Scan for the cell matching the given text and deliver its [X, Y] coordinate at center. 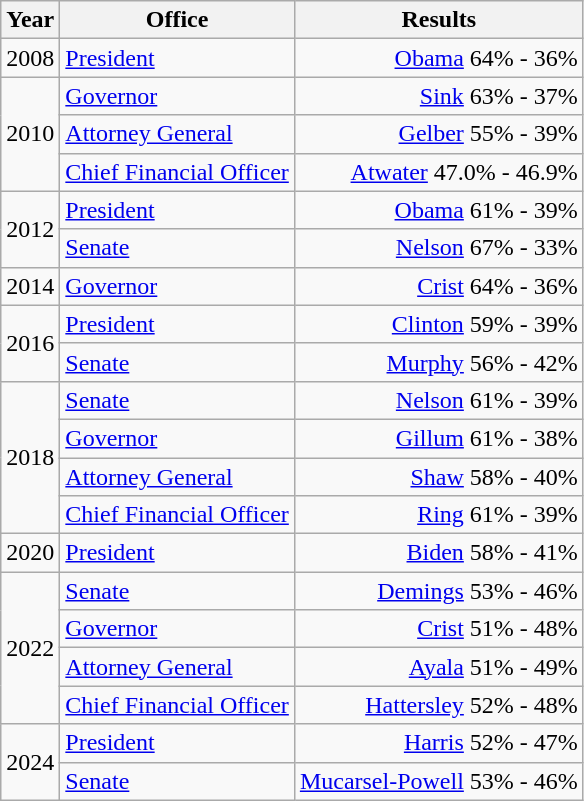
Obama 64% - 36% [438, 58]
2018 [30, 457]
Murphy 56% - 42% [438, 362]
Sink 63% - 37% [438, 96]
Crist 51% - 48% [438, 629]
Demings 53% - 46% [438, 591]
2024 [30, 762]
Hattersley 52% - 48% [438, 705]
2012 [30, 229]
2008 [30, 58]
Harris 52% - 47% [438, 743]
Year [30, 20]
Ayala 51% - 49% [438, 667]
Shaw 58% - 40% [438, 477]
Biden 58% - 41% [438, 553]
Gelber 55% - 39% [438, 134]
Nelson 61% - 39% [438, 400]
2010 [30, 134]
Office [178, 20]
Mucarsel-Powell 53% - 46% [438, 781]
Atwater 47.0% - 46.9% [438, 172]
Crist 64% - 36% [438, 286]
2022 [30, 648]
Ring 61% - 39% [438, 515]
Clinton 59% - 39% [438, 324]
Obama 61% - 39% [438, 210]
Nelson 67% - 33% [438, 248]
2020 [30, 553]
Gillum 61% - 38% [438, 438]
Results [438, 20]
2014 [30, 286]
2016 [30, 343]
